Pinpoint the cell where the given text exists, returning its (X, Y) midpoint coordinate. 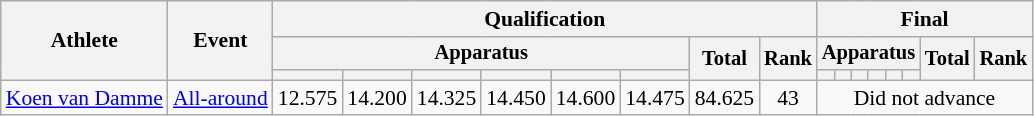
43 (788, 98)
Koen van Damme (84, 98)
Athlete (84, 40)
All-around (220, 98)
Event (220, 40)
14.475 (654, 98)
14.600 (586, 98)
84.625 (724, 98)
14.200 (376, 98)
Qualification (545, 19)
Final (924, 19)
14.450 (516, 98)
Did not advance (924, 98)
12.575 (308, 98)
14.325 (446, 98)
